Find where the given text appears and provide that cell's center as [X, Y] coordinate. 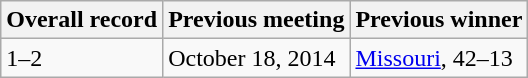
Previous winner [439, 20]
Overall record [82, 20]
October 18, 2014 [256, 58]
Missouri, 42–13 [439, 58]
Previous meeting [256, 20]
1–2 [82, 58]
